Pinpoint the cell where the given text exists, returning its (X, Y) midpoint coordinate. 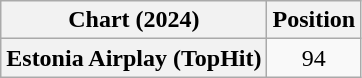
Chart (2024) (134, 20)
94 (314, 58)
Position (314, 20)
Estonia Airplay (TopHit) (134, 58)
